Return the (x, y) coordinate for the center point of the cell that contains the specified text.  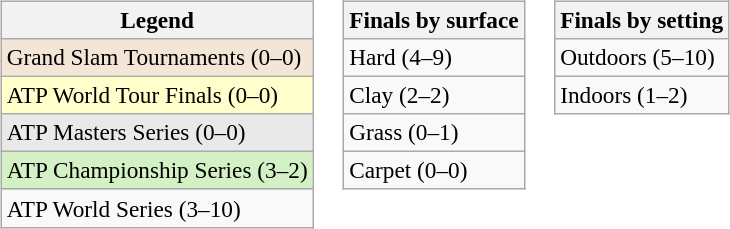
Finals by setting (642, 20)
Clay (2–2) (434, 95)
ATP World Tour Finals (0–0) (157, 95)
ATP Championship Series (3–2) (157, 171)
Outdoors (5–10) (642, 57)
Grand Slam Tournaments (0–0) (157, 57)
Legend (157, 20)
Hard (4–9) (434, 57)
Indoors (1–2) (642, 95)
Grass (0–1) (434, 133)
ATP World Series (3–10) (157, 208)
ATP Masters Series (0–0) (157, 133)
Finals by surface (434, 20)
Carpet (0–0) (434, 171)
